Identify which cell holds the provided text, then report its [X, Y] central coordinate. 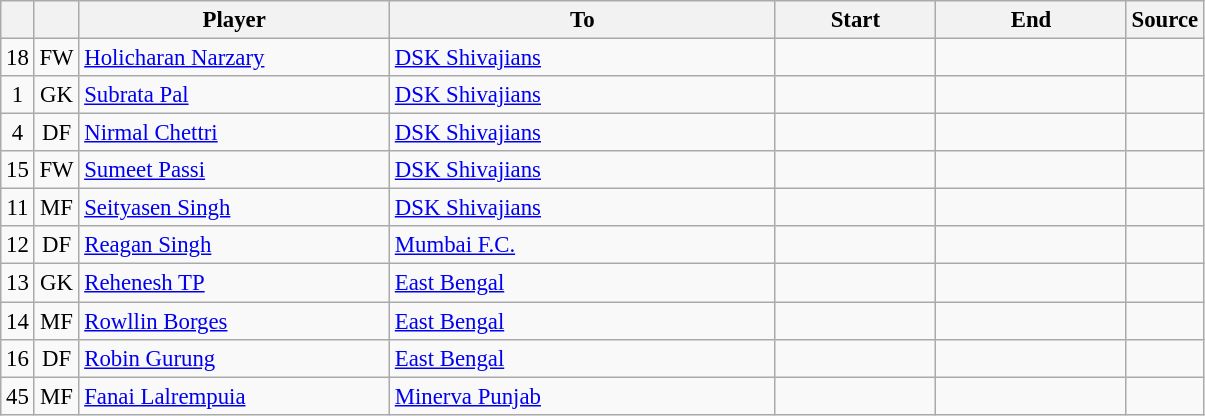
End [1032, 20]
Mumbai F.C. [582, 245]
Source [1164, 20]
Reagan Singh [234, 245]
Fanai Lalrempuia [234, 396]
Seityasen Singh [234, 208]
Rehenesh TP [234, 283]
14 [18, 321]
Rowllin Borges [234, 321]
Holicharan Narzary [234, 58]
4 [18, 133]
To [582, 20]
11 [18, 208]
Robin Gurung [234, 358]
Subrata Pal [234, 95]
15 [18, 170]
1 [18, 95]
45 [18, 396]
Sumeet Passi [234, 170]
13 [18, 283]
Start [856, 20]
Nirmal Chettri [234, 133]
16 [18, 358]
18 [18, 58]
Player [234, 20]
Minerva Punjab [582, 396]
12 [18, 245]
